Extract the [x, y] coordinate from the center of the cell holding the provided text.  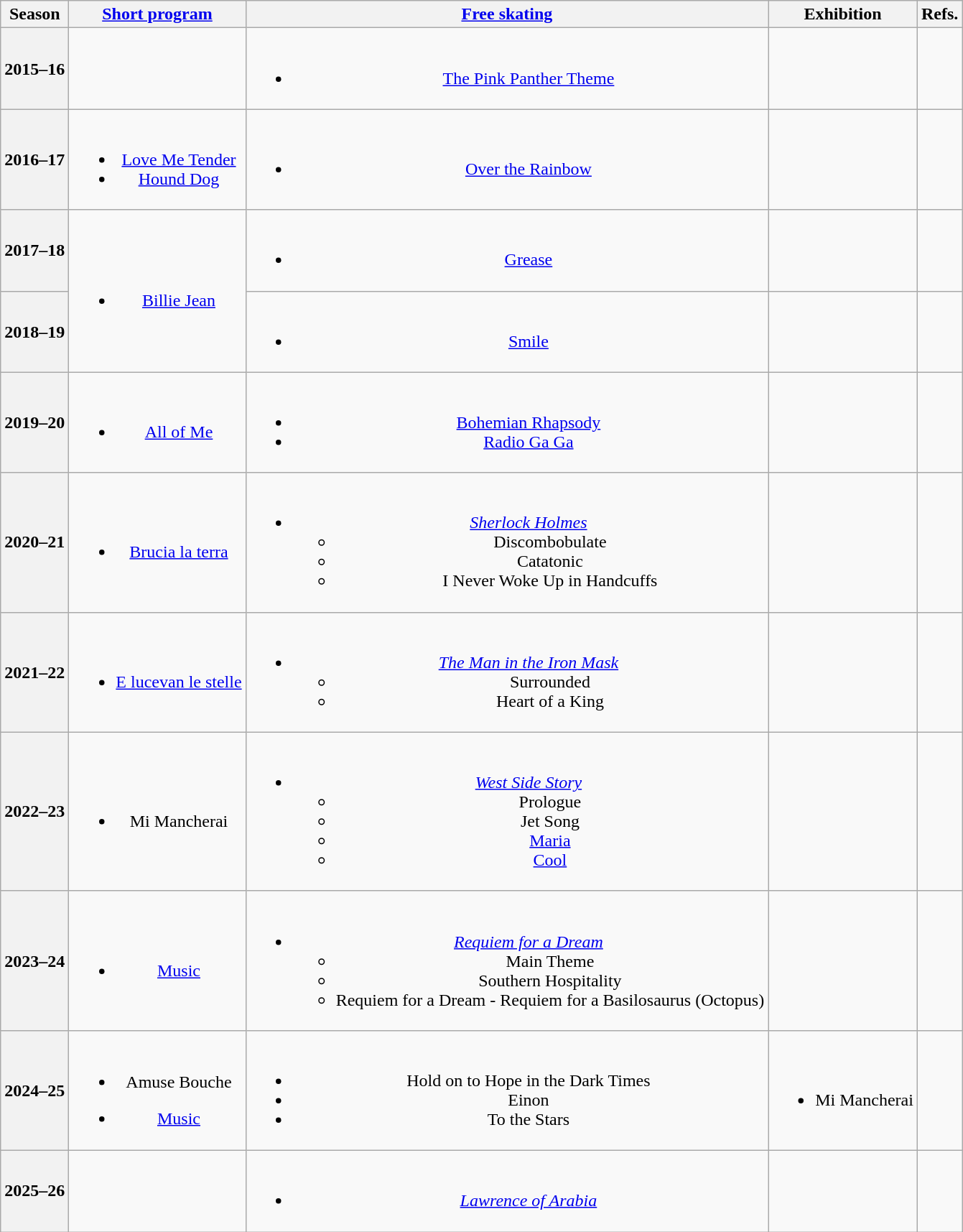
Exhibition [843, 14]
E lucevan le stelle [157, 672]
The Pink Panther Theme [507, 69]
Requiem for a Dream Main Theme Southern Hospitality Requiem for a Dream - Requiem for a Basilosaurus (Octopus) [507, 960]
Season [34, 14]
2021–22 [34, 672]
Refs. [939, 14]
The Man in the Iron MaskSurroundedHeart of a King [507, 672]
2017–18 [34, 250]
2024–25 [34, 1090]
Free skating [507, 14]
2023–24 [34, 960]
Billie Jean [157, 291]
Music [157, 960]
Hold on to Hope in the Dark Times EinonTo the Stars [507, 1090]
2022–23 [34, 812]
Short program [157, 14]
West Side Story PrologueJet Song Maria Cool [507, 812]
Love Me TenderHound Dog [157, 159]
2020–21 [34, 542]
Sherlock HolmesDiscombobulateCatatonicI Never Woke Up in Handcuffs [507, 542]
2025–26 [34, 1191]
2018–19 [34, 332]
Smile [507, 332]
2019–20 [34, 422]
2016–17 [34, 159]
All of Me [157, 422]
Lawrence of Arabia [507, 1191]
Bohemian RhapsodyRadio Ga Ga [507, 422]
Brucia la terra [157, 542]
2015–16 [34, 69]
Amuse Bouche Music [157, 1090]
Grease [507, 250]
Over the Rainbow [507, 159]
